Identify which cell holds the provided text, then report its [X, Y] central coordinate. 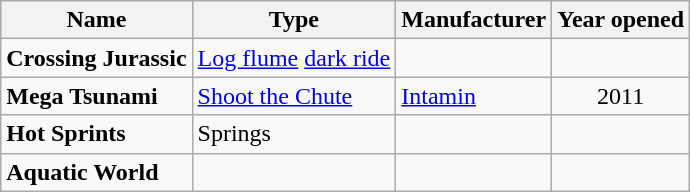
Springs [294, 134]
Year opened [621, 20]
Aquatic World [96, 172]
Type [294, 20]
Crossing Jurassic [96, 58]
Hot Sprints [96, 134]
Mega Tsunami [96, 96]
2011 [621, 96]
Name [96, 20]
Intamin [474, 96]
Manufacturer [474, 20]
Shoot the Chute [294, 96]
Log flume dark ride [294, 58]
